Detect which cell encompasses the target text, then output its (X, Y) center coordinate. 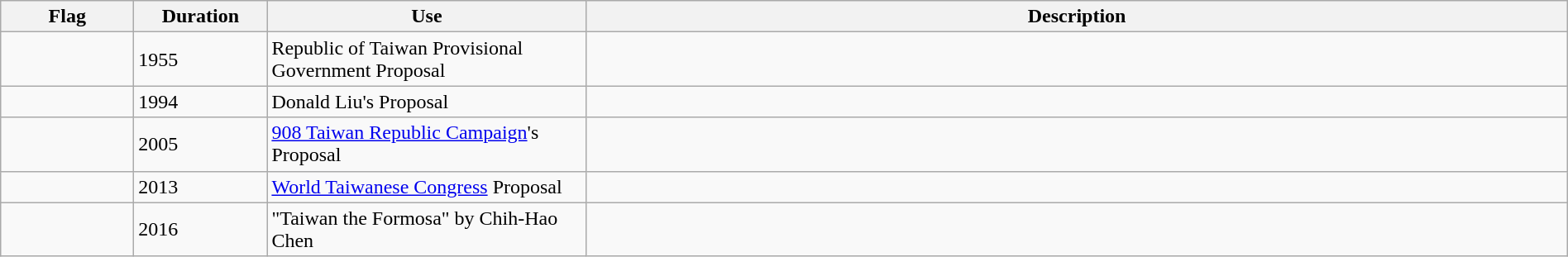
Flag (68, 17)
Duration (200, 17)
2005 (200, 144)
908 Taiwan Republic Campaign's Proposal (427, 144)
1994 (200, 102)
World Taiwanese Congress Proposal (427, 187)
1955 (200, 59)
Use (427, 17)
2013 (200, 187)
2016 (200, 230)
Donald Liu's Proposal (427, 102)
Description (1077, 17)
"Taiwan the Formosa" by Chih-Hao Chen (427, 230)
Republic of Taiwan Provisional Government Proposal (427, 59)
